Find where the given text appears and provide that cell's center as (x, y) coordinate. 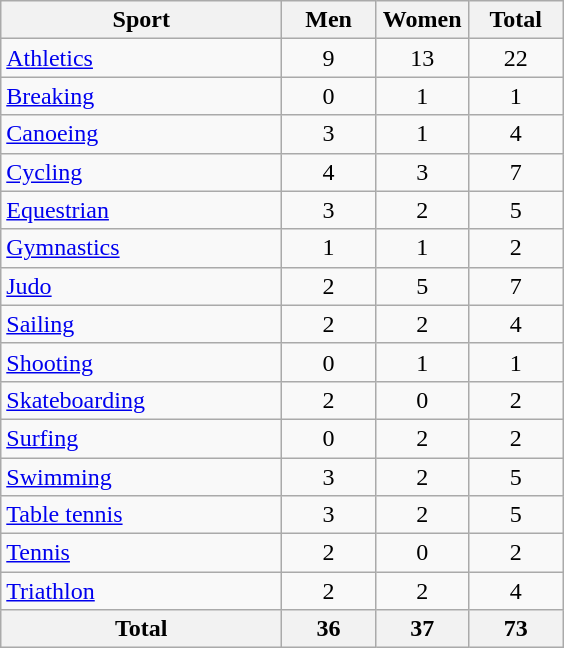
Shooting (142, 362)
Tennis (142, 553)
Men (329, 20)
Athletics (142, 58)
Gymnastics (142, 248)
Women (422, 20)
9 (329, 58)
Judo (142, 286)
13 (422, 58)
Swimming (142, 477)
Equestrian (142, 210)
Surfing (142, 438)
36 (329, 629)
Skateboarding (142, 400)
Sailing (142, 324)
Canoeing (142, 134)
Triathlon (142, 591)
73 (516, 629)
Table tennis (142, 515)
Cycling (142, 172)
Breaking (142, 96)
22 (516, 58)
37 (422, 629)
Sport (142, 20)
